Capture the cell that displays the provided text and extract its [x, y] central coordinate. 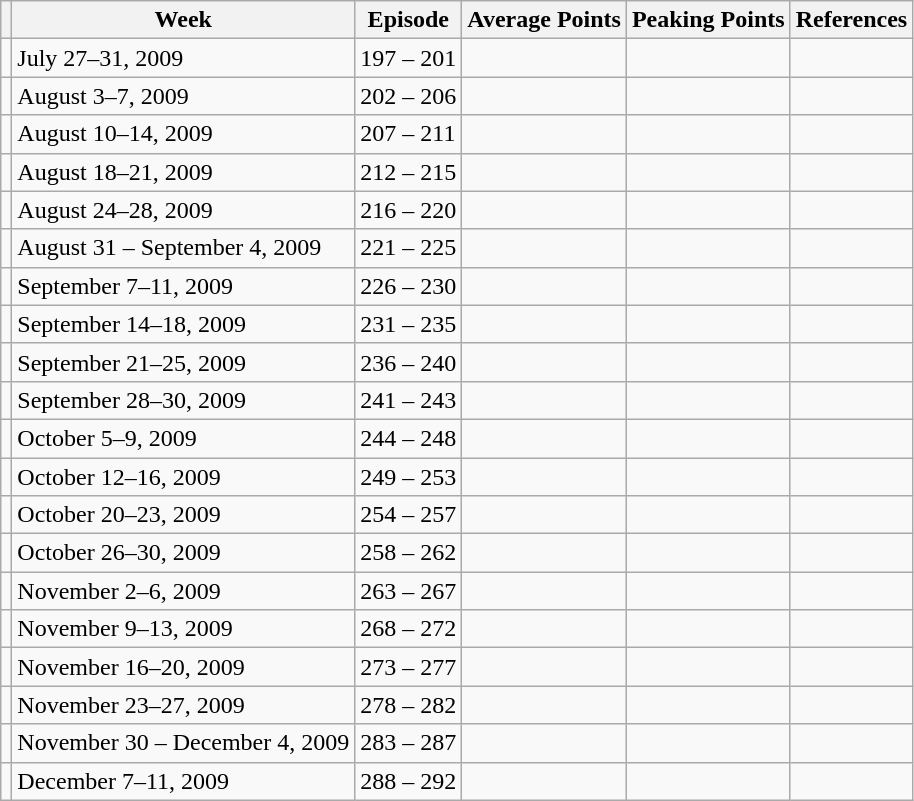
Peaking Points [708, 20]
September 14–18, 2009 [184, 324]
References [852, 20]
October 26–30, 2009 [184, 553]
244 – 248 [408, 438]
November 9–13, 2009 [184, 629]
273 – 277 [408, 667]
278 – 282 [408, 705]
197 – 201 [408, 58]
288 – 292 [408, 781]
July 27–31, 2009 [184, 58]
258 – 262 [408, 553]
October 12–16, 2009 [184, 477]
212 – 215 [408, 172]
241 – 243 [408, 400]
August 3–7, 2009 [184, 96]
236 – 240 [408, 362]
Episode [408, 20]
221 – 225 [408, 248]
September 21–25, 2009 [184, 362]
207 – 211 [408, 134]
August 18–21, 2009 [184, 172]
November 23–27, 2009 [184, 705]
249 – 253 [408, 477]
November 2–6, 2009 [184, 591]
226 – 230 [408, 286]
283 – 287 [408, 743]
September 28–30, 2009 [184, 400]
263 – 267 [408, 591]
August 31 – September 4, 2009 [184, 248]
Week [184, 20]
November 16–20, 2009 [184, 667]
September 7–11, 2009 [184, 286]
November 30 – December 4, 2009 [184, 743]
254 – 257 [408, 515]
October 5–9, 2009 [184, 438]
216 – 220 [408, 210]
August 10–14, 2009 [184, 134]
December 7–11, 2009 [184, 781]
Average Points [544, 20]
October 20–23, 2009 [184, 515]
202 – 206 [408, 96]
August 24–28, 2009 [184, 210]
231 – 235 [408, 324]
268 – 272 [408, 629]
